For the text-containing cell, return its midpoint in (X, Y) coordinate format. 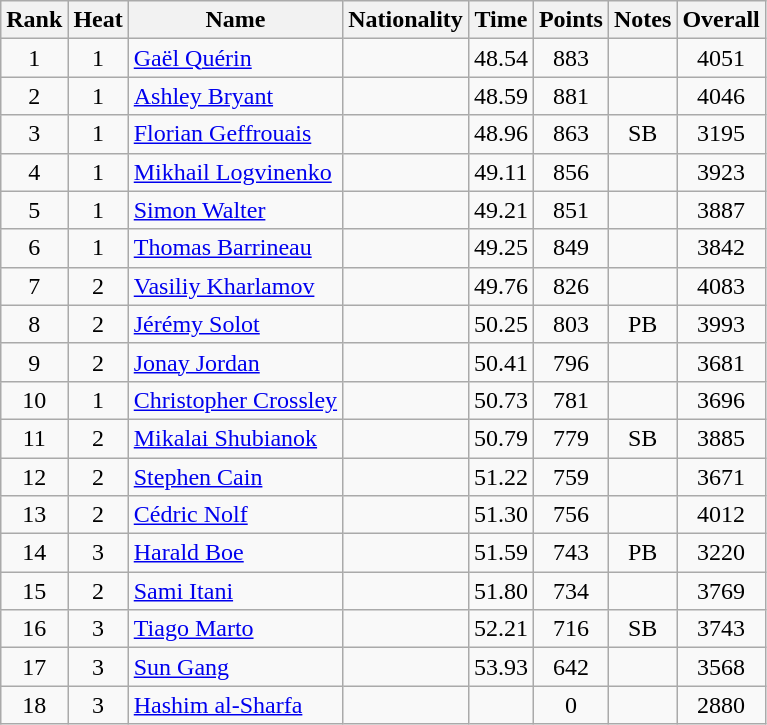
Thomas Barrineau (235, 248)
734 (570, 591)
3681 (721, 362)
3696 (721, 400)
796 (570, 362)
3769 (721, 591)
779 (570, 438)
Cédric Nolf (235, 515)
756 (570, 515)
863 (570, 134)
Christopher Crossley (235, 400)
18 (34, 705)
4083 (721, 286)
6 (34, 248)
4046 (721, 96)
51.80 (500, 591)
4 (34, 172)
49.21 (500, 210)
Overall (721, 20)
3885 (721, 438)
642 (570, 667)
10 (34, 400)
49.76 (500, 286)
49.11 (500, 172)
Sun Gang (235, 667)
3887 (721, 210)
49.25 (500, 248)
Notes (642, 20)
849 (570, 248)
Nationality (406, 20)
48.59 (500, 96)
Ashley Bryant (235, 96)
50.73 (500, 400)
826 (570, 286)
12 (34, 477)
716 (570, 629)
Jérémy Solot (235, 324)
Tiago Marto (235, 629)
3923 (721, 172)
13 (34, 515)
Rank (34, 20)
2880 (721, 705)
14 (34, 553)
50.25 (500, 324)
50.41 (500, 362)
51.22 (500, 477)
8 (34, 324)
Name (235, 20)
4012 (721, 515)
Mikalai Shubianok (235, 438)
781 (570, 400)
51.30 (500, 515)
15 (34, 591)
9 (34, 362)
0 (570, 705)
Simon Walter (235, 210)
Gaël Quérin (235, 58)
4051 (721, 58)
743 (570, 553)
803 (570, 324)
51.59 (500, 553)
3568 (721, 667)
883 (570, 58)
Sami Itani (235, 591)
Points (570, 20)
Stephen Cain (235, 477)
5 (34, 210)
Jonay Jordan (235, 362)
Time (500, 20)
Hashim al-Sharfa (235, 705)
48.54 (500, 58)
851 (570, 210)
Vasiliy Kharlamov (235, 286)
Heat (98, 20)
50.79 (500, 438)
52.21 (500, 629)
3842 (721, 248)
17 (34, 667)
3220 (721, 553)
Harald Boe (235, 553)
856 (570, 172)
16 (34, 629)
7 (34, 286)
759 (570, 477)
3743 (721, 629)
881 (570, 96)
53.93 (500, 667)
3195 (721, 134)
3993 (721, 324)
Florian Geffrouais (235, 134)
48.96 (500, 134)
Mikhail Logvinenko (235, 172)
11 (34, 438)
3671 (721, 477)
